Provide the [X, Y] coordinate of the cell's center where the given text is located.  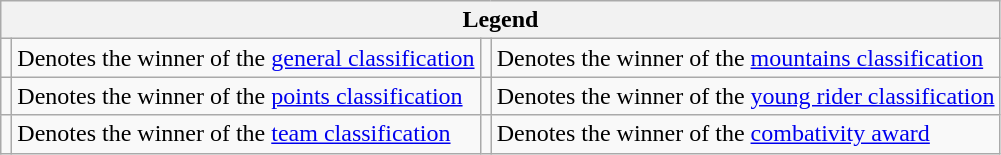
Denotes the winner of the young rider classification [746, 96]
Denotes the winner of the general classification [246, 58]
Denotes the winner of the points classification [246, 96]
Denotes the winner of the combativity award [746, 134]
Legend [500, 20]
Denotes the winner of the team classification [246, 134]
Denotes the winner of the mountains classification [746, 58]
